Search for the cell housing the specified text and yield its [X, Y] center coordinate. 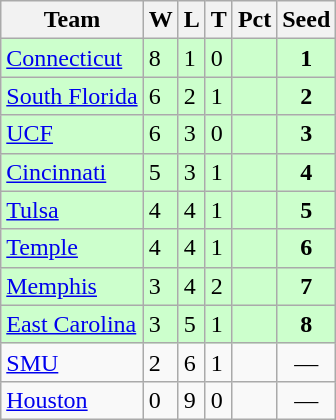
South Florida [72, 96]
T [218, 20]
Memphis [72, 286]
9 [192, 400]
7 [306, 286]
UCF [72, 134]
East Carolina [72, 324]
L [192, 20]
SMU [72, 362]
Pct [254, 20]
Team [72, 20]
Houston [72, 400]
Cincinnati [72, 172]
Tulsa [72, 210]
Temple [72, 248]
Connecticut [72, 58]
W [160, 20]
Seed [306, 20]
